Search for the cell housing the specified text and yield its [x, y] center coordinate. 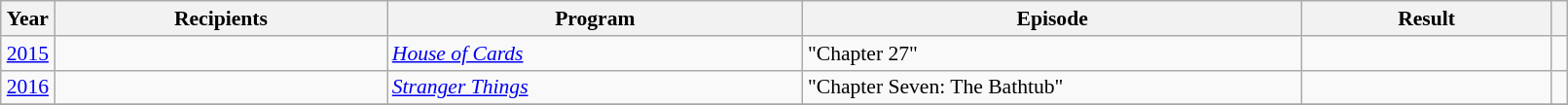
Program [596, 18]
Episode [1053, 18]
Stranger Things [596, 87]
2016 [27, 87]
2015 [27, 53]
Recipients [221, 18]
Year [27, 18]
Result [1426, 18]
"Chapter 27" [1053, 53]
"Chapter Seven: The Bathtub" [1053, 87]
House of Cards [596, 53]
